Extract the [x, y] coordinate from the center of the cell holding the provided text.  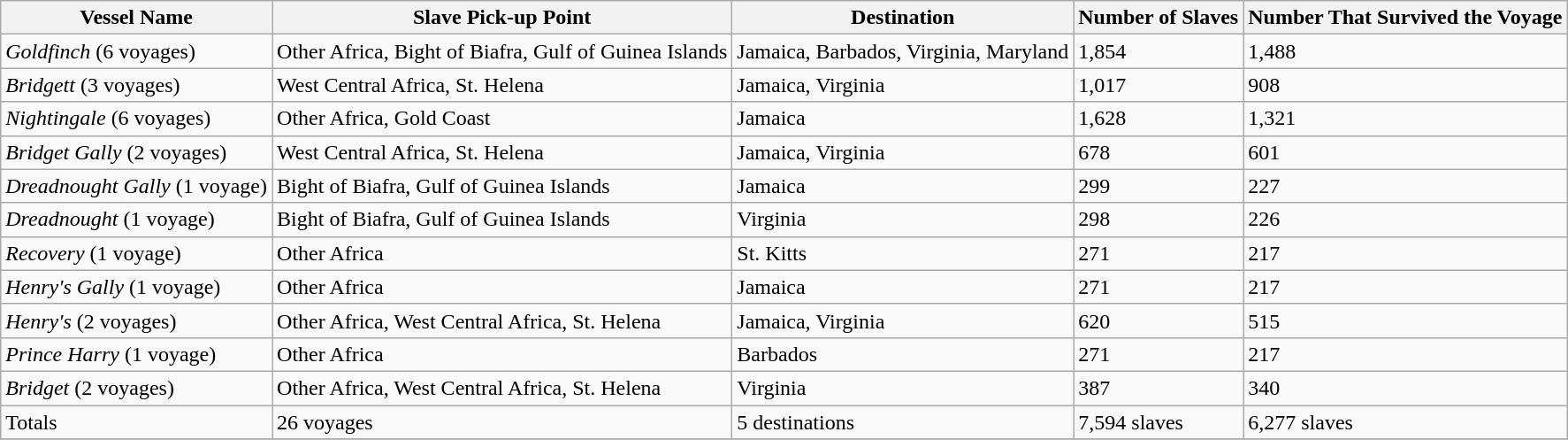
Dreadnought Gally (1 voyage) [136, 186]
908 [1405, 85]
Prince Harry (1 voyage) [136, 354]
Vessel Name [136, 18]
Totals [136, 422]
7,594 slaves [1159, 422]
6,277 slaves [1405, 422]
Slave Pick-up Point [502, 18]
1,488 [1405, 51]
Bridget (2 voyages) [136, 388]
1,628 [1159, 119]
1,854 [1159, 51]
Number That Survived the Voyage [1405, 18]
227 [1405, 186]
620 [1159, 320]
Nightingale (6 voyages) [136, 119]
1,321 [1405, 119]
Barbados [903, 354]
340 [1405, 388]
Number of Slaves [1159, 18]
5 destinations [903, 422]
1,017 [1159, 85]
515 [1405, 320]
Recovery (1 voyage) [136, 253]
Henry's (2 voyages) [136, 320]
Dreadnought (1 voyage) [136, 220]
Destination [903, 18]
Other Africa, Gold Coast [502, 119]
298 [1159, 220]
Goldfinch (6 voyages) [136, 51]
601 [1405, 152]
299 [1159, 186]
26 voyages [502, 422]
Henry's Gally (1 voyage) [136, 287]
226 [1405, 220]
St. Kitts [903, 253]
Bridget Gally (2 voyages) [136, 152]
678 [1159, 152]
387 [1159, 388]
Bridgett (3 voyages) [136, 85]
Other Africa, Bight of Biafra, Gulf of Guinea Islands [502, 51]
Jamaica, Barbados, Virginia, Maryland [903, 51]
